Find where the given text appears and provide that cell's center as [X, Y] coordinate. 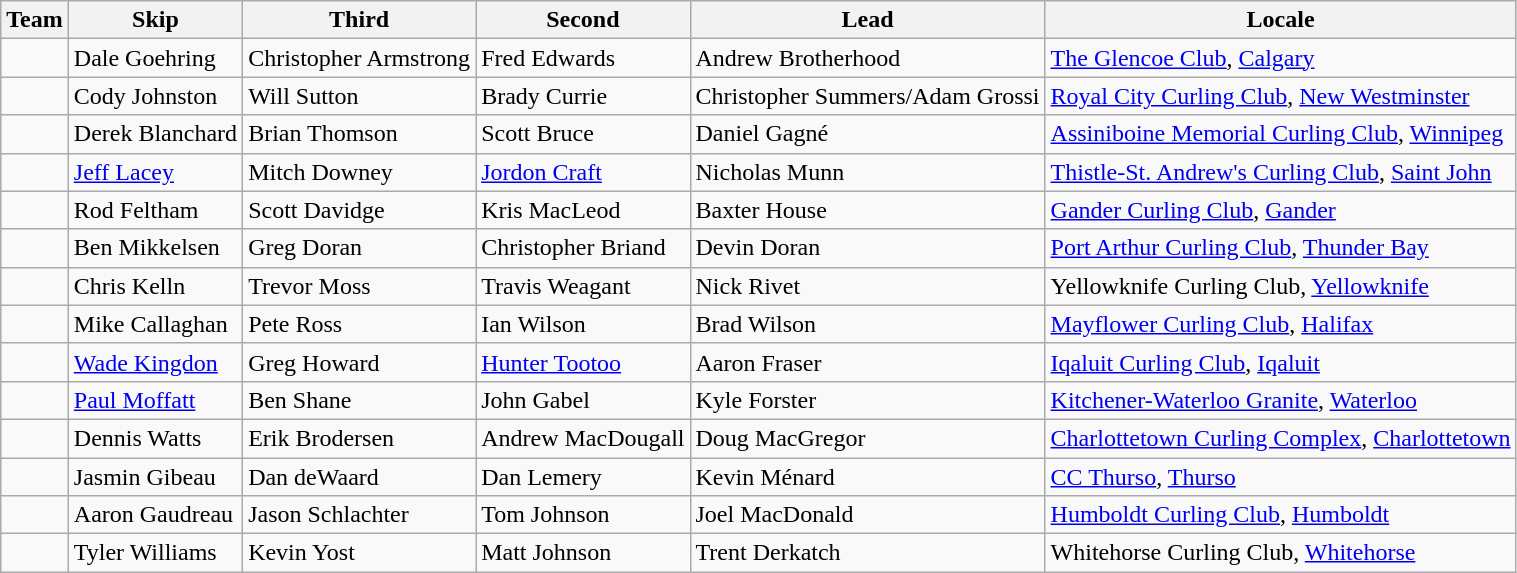
Yellowknife Curling Club, Yellowknife [1280, 286]
Royal City Curling Club, New Westminster [1280, 96]
Whitehorse Curling Club, Whitehorse [1280, 553]
Fred Edwards [583, 58]
Charlottetown Curling Complex, Charlottetown [1280, 438]
Gander Curling Club, Gander [1280, 210]
Brad Wilson [868, 324]
Ben Mikkelsen [155, 248]
Aaron Gaudreau [155, 515]
Baxter House [868, 210]
Kevin Yost [360, 553]
Skip [155, 20]
Andrew Brotherhood [868, 58]
Kyle Forster [868, 400]
Devin Doran [868, 248]
Mike Callaghan [155, 324]
Chris Kelln [155, 286]
The Glencoe Club, Calgary [1280, 58]
Nicholas Munn [868, 172]
Will Sutton [360, 96]
Thistle-St. Andrew's Curling Club, Saint John [1280, 172]
Daniel Gagné [868, 134]
Christopher Briand [583, 248]
Dennis Watts [155, 438]
Aaron Fraser [868, 362]
Matt Johnson [583, 553]
Trevor Moss [360, 286]
Scott Bruce [583, 134]
Lead [868, 20]
Rod Feltham [155, 210]
Wade Kingdon [155, 362]
Brady Currie [583, 96]
Trent Derkatch [868, 553]
Jasmin Gibeau [155, 477]
Team [35, 20]
Dan Lemery [583, 477]
Doug MacGregor [868, 438]
Dale Goehring [155, 58]
Scott Davidge [360, 210]
Greg Howard [360, 362]
Pete Ross [360, 324]
Locale [1280, 20]
Second [583, 20]
Tom Johnson [583, 515]
Ben Shane [360, 400]
Dan deWaard [360, 477]
Iqaluit Curling Club, Iqaluit [1280, 362]
Nick Rivet [868, 286]
Travis Weagant [583, 286]
Third [360, 20]
Joel MacDonald [868, 515]
Jordon Craft [583, 172]
Kris MacLeod [583, 210]
Humboldt Curling Club, Humboldt [1280, 515]
Erik Brodersen [360, 438]
Greg Doran [360, 248]
Brian Thomson [360, 134]
Assiniboine Memorial Curling Club, Winnipeg [1280, 134]
Mayflower Curling Club, Halifax [1280, 324]
Christopher Armstrong [360, 58]
Ian Wilson [583, 324]
Derek Blanchard [155, 134]
Hunter Tootoo [583, 362]
Andrew MacDougall [583, 438]
CC Thurso, Thurso [1280, 477]
John Gabel [583, 400]
Jeff Lacey [155, 172]
Christopher Summers/Adam Grossi [868, 96]
Kitchener-Waterloo Granite, Waterloo [1280, 400]
Paul Moffatt [155, 400]
Tyler Williams [155, 553]
Kevin Ménard [868, 477]
Port Arthur Curling Club, Thunder Bay [1280, 248]
Cody Johnston [155, 96]
Jason Schlachter [360, 515]
Mitch Downey [360, 172]
